From the cell containing the given text, extract its center point as (X, Y) coordinate. 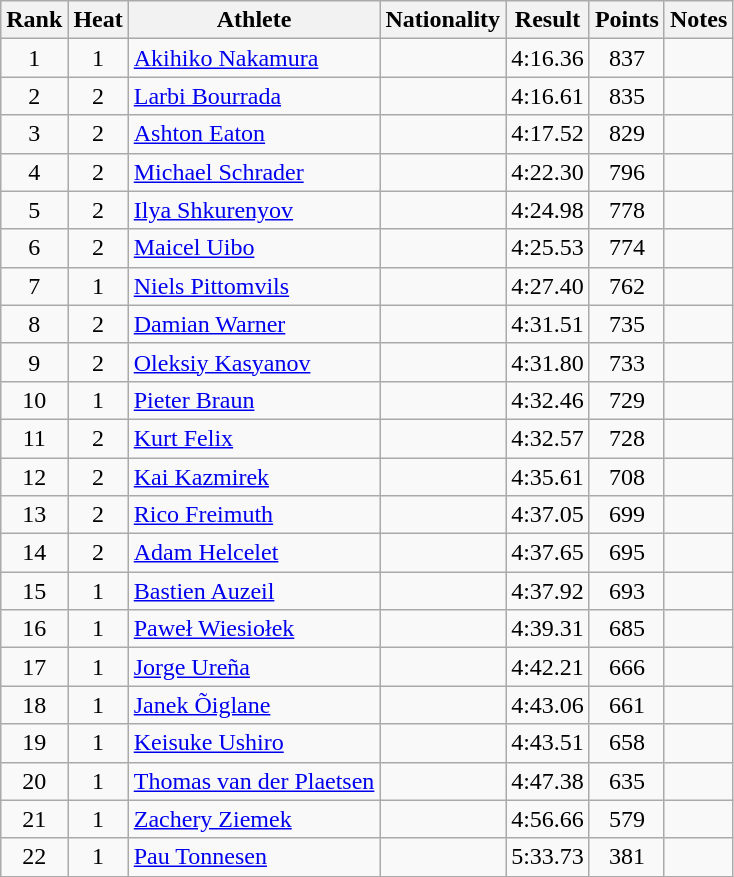
Damian Warner (254, 324)
658 (626, 743)
Pieter Braun (254, 400)
11 (34, 438)
666 (626, 667)
5:33.73 (548, 857)
4:24.98 (548, 210)
8 (34, 324)
4:17.52 (548, 134)
22 (34, 857)
Rico Freimuth (254, 515)
Ashton Eaton (254, 134)
6 (34, 248)
4:32.57 (548, 438)
9 (34, 362)
835 (626, 96)
Maicel Uibo (254, 248)
4:37.05 (548, 515)
3 (34, 134)
4:22.30 (548, 172)
695 (626, 553)
729 (626, 400)
762 (626, 286)
Oleksiy Kasyanov (254, 362)
735 (626, 324)
Athlete (254, 20)
Jorge Ureña (254, 667)
774 (626, 248)
4:39.31 (548, 629)
837 (626, 58)
19 (34, 743)
12 (34, 477)
708 (626, 477)
4:27.40 (548, 286)
Janek Õiglane (254, 705)
Niels Pittomvils (254, 286)
728 (626, 438)
4:47.38 (548, 781)
579 (626, 819)
10 (34, 400)
4:42.21 (548, 667)
Ilya Shkurenyov (254, 210)
4:32.46 (548, 400)
Nationality (443, 20)
Result (548, 20)
829 (626, 134)
4:16.36 (548, 58)
699 (626, 515)
14 (34, 553)
18 (34, 705)
Pau Tonnesen (254, 857)
Notes (698, 20)
Heat (98, 20)
Keisuke Ushiro (254, 743)
4:25.53 (548, 248)
Adam Helcelet (254, 553)
Larbi Bourrada (254, 96)
Akihiko Nakamura (254, 58)
796 (626, 172)
4:43.51 (548, 743)
661 (626, 705)
Paweł Wiesiołek (254, 629)
Bastien Auzeil (254, 591)
Michael Schrader (254, 172)
13 (34, 515)
7 (34, 286)
4:37.65 (548, 553)
Thomas van der Plaetsen (254, 781)
Kurt Felix (254, 438)
4:31.51 (548, 324)
5 (34, 210)
693 (626, 591)
Zachery Ziemek (254, 819)
Rank (34, 20)
778 (626, 210)
15 (34, 591)
4:35.61 (548, 477)
16 (34, 629)
17 (34, 667)
Kai Kazmirek (254, 477)
635 (626, 781)
381 (626, 857)
21 (34, 819)
Points (626, 20)
4:43.06 (548, 705)
733 (626, 362)
685 (626, 629)
4 (34, 172)
20 (34, 781)
4:16.61 (548, 96)
4:31.80 (548, 362)
4:37.92 (548, 591)
4:56.66 (548, 819)
